Search for the cell housing the specified text and yield its (X, Y) center coordinate. 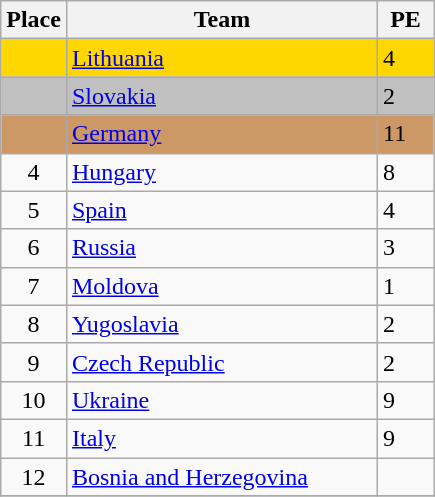
Czech Republic (222, 362)
6 (34, 248)
Yugoslavia (222, 324)
Moldova (222, 286)
Italy (222, 438)
12 (34, 477)
7 (34, 286)
Team (222, 20)
Germany (222, 134)
Russia (222, 248)
Spain (222, 210)
Hungary (222, 172)
3 (406, 248)
5 (34, 210)
Lithuania (222, 58)
Bosnia and Herzegovina (222, 477)
Slovakia (222, 96)
Place (34, 20)
1 (406, 286)
10 (34, 400)
Ukraine (222, 400)
PE (406, 20)
